Pinpoint the cell where the given text exists, returning its (x, y) midpoint coordinate. 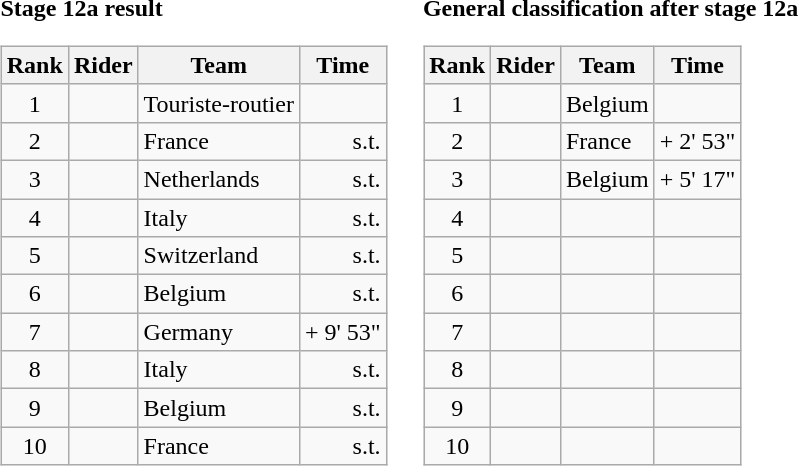
+ 5' 17" (698, 179)
Germany (218, 332)
+ 9' 53" (342, 332)
+ 2' 53" (698, 141)
Switzerland (218, 256)
Netherlands (218, 179)
Touriste-routier (218, 103)
